Return (X, Y) of the center of cell containing provided text 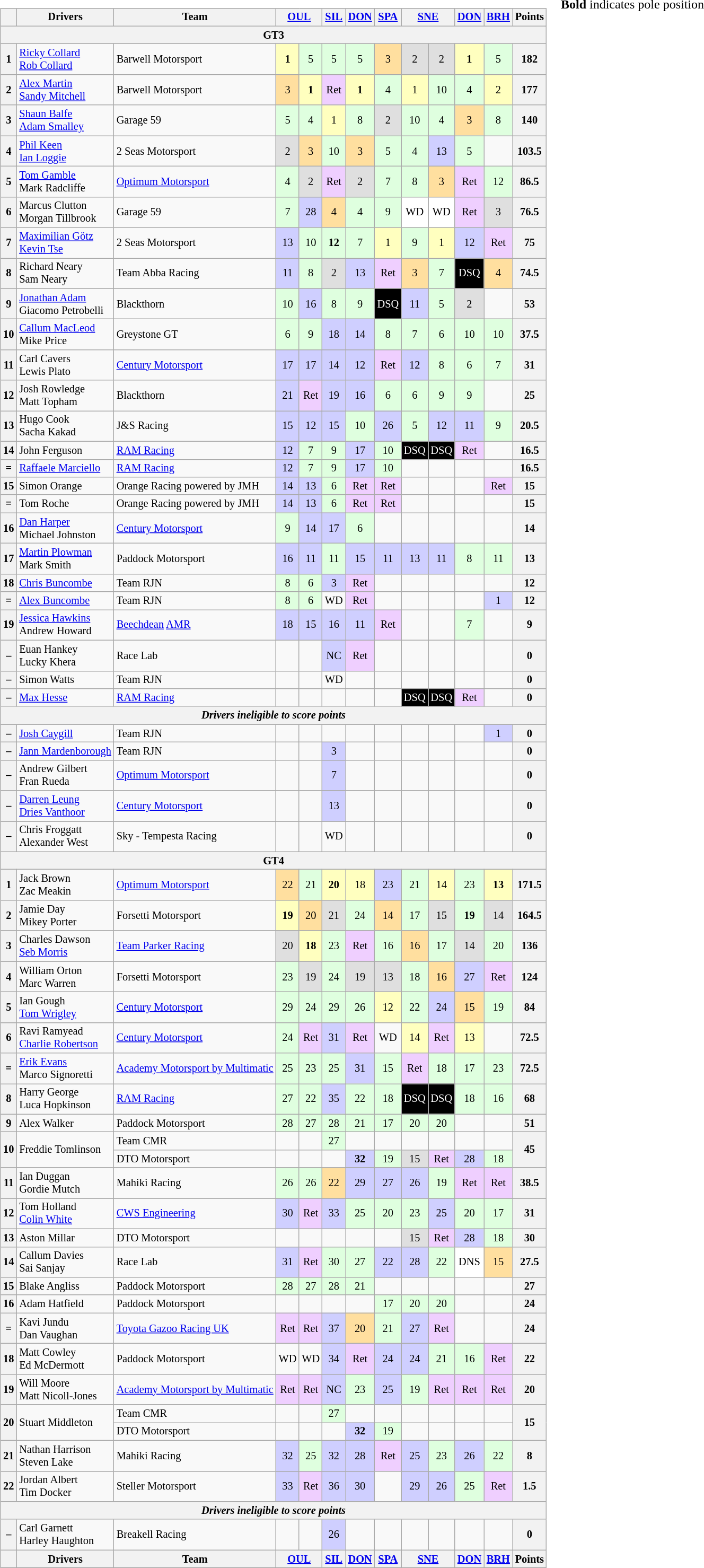
Ravi Ramyead Charlie Robertson (65, 1038)
Ian Gough Tom Wrigley (65, 1008)
136 (530, 946)
Stuart Middleton (65, 1422)
38.5 (530, 1183)
Dan Harper Michael Johnston (65, 528)
53 (530, 304)
76.5 (530, 212)
Simon Watts (65, 680)
Beechdean AMR (195, 625)
68 (530, 1099)
Jonathan Adam Giacomo Petrobelli (65, 304)
84 (530, 1008)
Toyota Gazoo Racing UK (195, 1328)
177 (530, 90)
Sky - Tempesta Racing (195, 837)
164.5 (530, 916)
Marcus Clutton Morgan Tillbrook (65, 212)
75 (530, 243)
Raffaele Marciello (65, 468)
Chris Buncombe (65, 583)
Carl Cavers Lewis Plato (65, 365)
Maximilian Götz Kevin Tse (65, 243)
Jann Mardenborough (65, 751)
Hugo Cook Sacha Kakad (65, 426)
Charles Dawson Seb Morris (65, 946)
Adam Hatfield (65, 1304)
Tom Roche (65, 504)
CWS Engineering (195, 1214)
Simon Orange (65, 486)
36 (334, 1486)
Martin Plowman Mark Smith (65, 559)
Jordan Albert Tim Docker (65, 1486)
GT4 (274, 861)
35 (334, 1099)
Darren Leung Dries Vanthoor (65, 806)
171.5 (530, 885)
45 (530, 1150)
Aston Millar (65, 1238)
86.5 (530, 182)
Callum MacLeod Mike Price (65, 335)
Carl Garnett Harley Haughton (65, 1535)
Callum Davies Sai Sanjay (65, 1262)
Alex Walker (65, 1123)
GT3 (274, 35)
Will Moore Matt Nicoll-Jones (65, 1389)
Ricky Collard Rob Collard (65, 59)
140 (530, 120)
Nathan Harrison Steven Lake (65, 1456)
Chris Froggatt Alexander West (65, 837)
DNS (470, 1262)
Tom Gamble Mark Radcliffe (65, 182)
Jack Brown Zac Meakin (65, 885)
Team Parker Racing (195, 946)
John Ferguson (65, 450)
Shaun Balfe Adam Smalley (65, 120)
27.5 (530, 1262)
Harry George Luca Hopkinson (65, 1099)
182 (530, 59)
Tom Holland Colin White (65, 1214)
Greystone GT (195, 335)
Phil Keen Ian Loggie (65, 151)
Breakell Racing (195, 1535)
Josh Caygill (65, 733)
51 (530, 1123)
Steller Motorsport (195, 1486)
Josh Rowledge Matt Topham (65, 396)
37 (334, 1328)
Kavi Jundu Dan Vaughan (65, 1328)
Team Abba Racing (195, 274)
Max Hesse (65, 698)
Jessica Hawkins Andrew Howard (65, 625)
Freddie Tomlinson (65, 1150)
Jamie Day Mikey Porter (65, 916)
Matt Cowley Ed McDermott (65, 1359)
1.5 (530, 1486)
Euan Hankey Lucky Khera (65, 655)
74.5 (530, 274)
Erik Evans Marco Signoretti (65, 1068)
Andrew Gilbert Fran Rueda (65, 775)
Alex Martin Sandy Mitchell (65, 90)
Richard Neary Sam Neary (65, 274)
37.5 (530, 335)
William Orton Marc Warren (65, 977)
Ian Duggan Gordie Mutch (65, 1183)
20.5 (530, 426)
124 (530, 977)
34 (334, 1359)
103.5 (530, 151)
Alex Buncombe (65, 601)
Blake Angliss (65, 1286)
J&S Racing (195, 426)
